Identify which cell holds the provided text, then report its [X, Y] central coordinate. 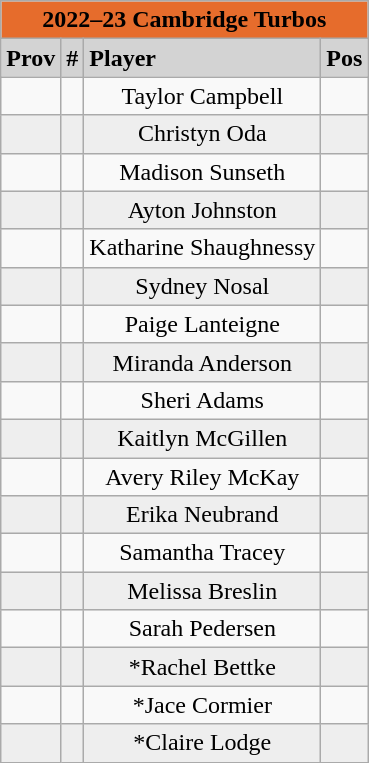
*Jace Cormier [202, 705]
Kaitlyn McGillen [202, 438]
*Claire Lodge [202, 743]
Miranda Anderson [202, 362]
Madison Sunseth [202, 172]
Paige Lanteigne [202, 324]
Avery Riley McKay [202, 477]
2022–23 Cambridge Turbos [184, 20]
Sarah Pedersen [202, 629]
Sheri Adams [202, 400]
Ayton Johnston [202, 210]
Melissa Breslin [202, 591]
# [72, 58]
Samantha Tracey [202, 553]
Sydney Nosal [202, 286]
Prov [31, 58]
Taylor Campbell [202, 96]
Player [202, 58]
Katharine Shaughnessy [202, 248]
Pos [344, 58]
*Rachel Bettke [202, 667]
Erika Neubrand [202, 515]
Christyn Oda [202, 134]
